Locate the cell with the specified text and output its [X, Y] center coordinate. 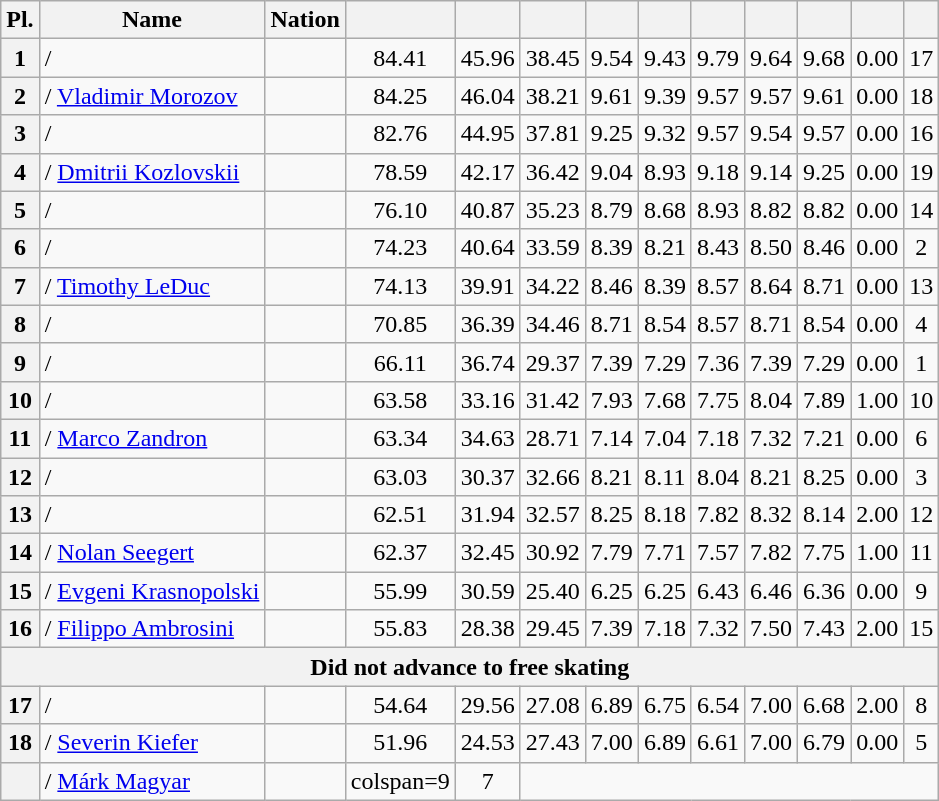
42.17 [488, 172]
84.25 [400, 96]
35.23 [552, 210]
76.10 [400, 210]
36.74 [488, 362]
/ Dmitrii Kozlovskii [152, 172]
7.93 [612, 400]
7.50 [772, 629]
Pl. [20, 20]
33.59 [552, 248]
62.51 [400, 515]
25.40 [552, 591]
6.46 [772, 591]
34.22 [552, 286]
8.64 [772, 286]
9.14 [772, 172]
36.42 [552, 172]
7.43 [824, 629]
46.04 [488, 96]
8.32 [772, 515]
/ Vladimir Morozov [152, 96]
7.68 [664, 400]
29.56 [488, 705]
8.18 [664, 515]
9.64 [772, 58]
/ Severin Kiefer [152, 743]
6.68 [824, 705]
6.54 [718, 705]
24.53 [488, 743]
37.81 [552, 134]
55.99 [400, 591]
31.42 [552, 400]
8.50 [772, 248]
Nation [305, 20]
Name [152, 20]
28.71 [552, 438]
7.57 [718, 553]
32.57 [552, 515]
7.36 [718, 362]
32.66 [552, 477]
/ Márk Magyar [152, 781]
29.45 [552, 629]
9.43 [664, 58]
colspan=9 [400, 781]
9.32 [664, 134]
32.45 [488, 553]
78.59 [400, 172]
9.39 [664, 96]
/ Marco Zandron [152, 438]
6.75 [664, 705]
40.64 [488, 248]
38.45 [552, 58]
63.58 [400, 400]
8.79 [612, 210]
45.96 [488, 58]
70.85 [400, 324]
6.43 [718, 591]
7.14 [612, 438]
8.43 [718, 248]
36.39 [488, 324]
9.04 [612, 172]
63.03 [400, 477]
29.37 [552, 362]
9.18 [718, 172]
51.96 [400, 743]
/ Filippo Ambrosini [152, 629]
55.83 [400, 629]
/ Timothy LeDuc [152, 286]
7.04 [664, 438]
74.13 [400, 286]
7.79 [612, 553]
62.37 [400, 553]
30.37 [488, 477]
54.64 [400, 705]
6.79 [824, 743]
33.16 [488, 400]
66.11 [400, 362]
27.08 [552, 705]
7.89 [824, 400]
8.68 [664, 210]
31.94 [488, 515]
Did not advance to free skating [470, 667]
34.63 [488, 438]
30.92 [552, 553]
8.11 [664, 477]
7.71 [664, 553]
/ Evgeni Krasnopolski [152, 591]
27.43 [552, 743]
38.21 [552, 96]
6.36 [824, 591]
28.38 [488, 629]
63.34 [400, 438]
8.14 [824, 515]
44.95 [488, 134]
19 [922, 172]
74.23 [400, 248]
39.91 [488, 286]
9.79 [718, 58]
34.46 [552, 324]
82.76 [400, 134]
9.68 [824, 58]
7.21 [824, 438]
6.61 [718, 743]
30.59 [488, 591]
40.87 [488, 210]
84.41 [400, 58]
/ Nolan Seegert [152, 553]
